Scan for the cell matching the given text and deliver its [X, Y] coordinate at center. 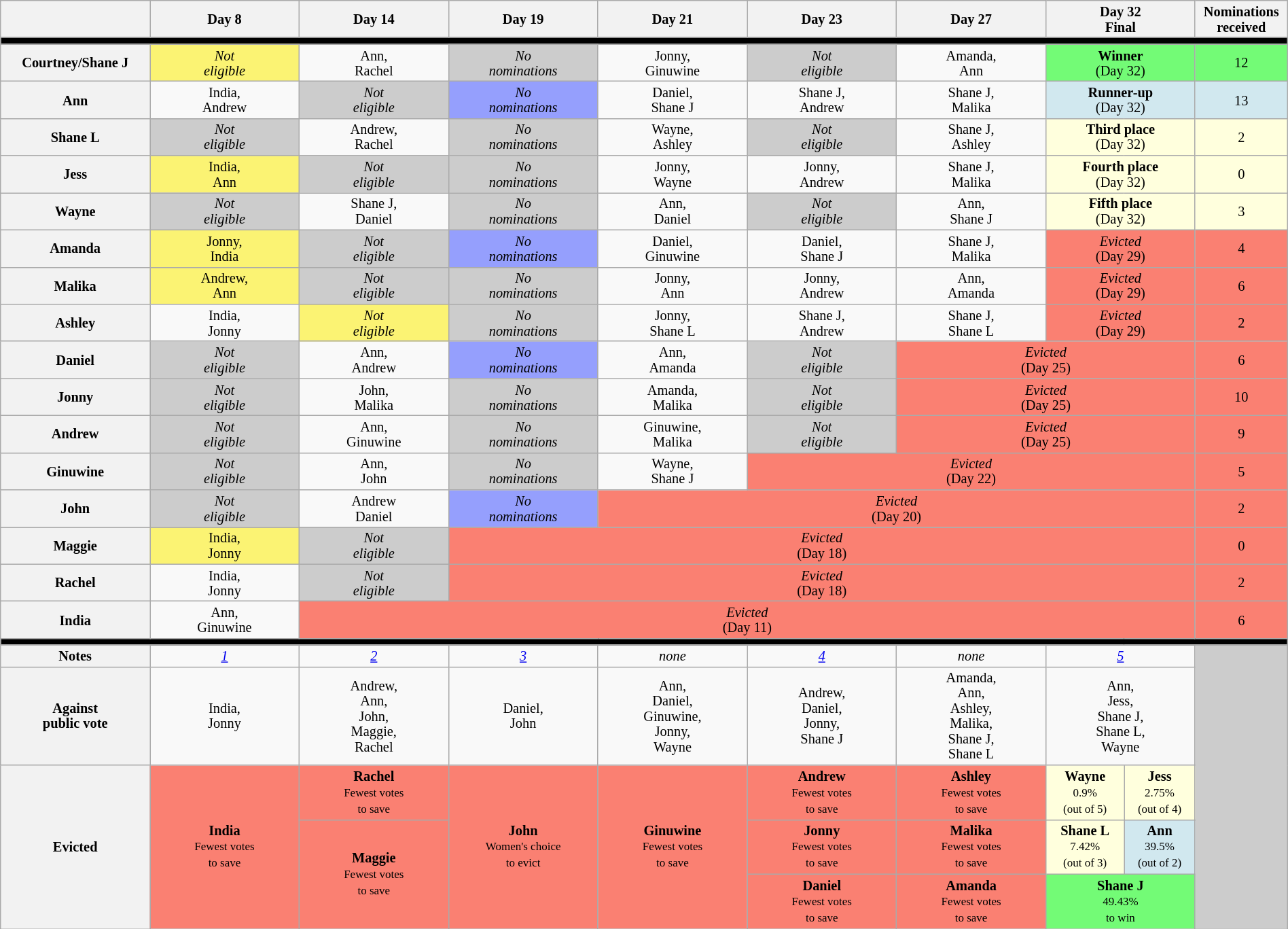
John,Malika [374, 397]
Courtney/Shane J [75, 63]
Ann,Shane J [971, 211]
Wayne0.9%(out of 5) [1084, 792]
Amanda,Ann [971, 63]
Againstpublic vote [75, 716]
9 [1241, 434]
Ann39.5%(out of 2) [1160, 847]
Evicted(Day 22) [971, 472]
Day 21 [673, 19]
RachelFewest votesto save [374, 792]
Amanda,Malika [673, 397]
India [75, 620]
Andrew,Ann [225, 285]
Jonny [75, 397]
Day 27 [971, 19]
Shane J,Daniel [374, 211]
Ann [75, 99]
Ann,John [374, 472]
Amanda [75, 249]
Ginuwine [75, 472]
13 [1241, 99]
Day 32Final [1120, 19]
12 [1241, 63]
GinuwineFewest votesto save [673, 847]
Fifth place(Day 32) [1120, 211]
Jonny,India [225, 249]
Jonny,Wayne [673, 174]
Andrew [75, 434]
Ann,Jess,Shane J,Shane L,Wayne [1120, 716]
Andrew,Rachel [374, 137]
Ashley [75, 322]
Jess [75, 174]
Evicted(Day 20) [897, 508]
AndrewFewest votesto save [822, 792]
AmandaFewest votesto save [971, 901]
Daniel,Ginuwine [673, 249]
Nominationsreceived [1241, 19]
Jess2.75%(out of 4) [1160, 792]
MalikaFewest votesto save [971, 847]
Jonny,Ann [673, 285]
Jonny,Shane L [673, 322]
Evicted [75, 847]
Jonny,Ginuwine [673, 63]
Wayne,Ashley [673, 137]
India,Ann [225, 174]
Fourth place(Day 32) [1120, 174]
Shane J,Ashley [971, 137]
Evicted(Day 11) [747, 620]
Shane J,Shane L [971, 322]
DanielFewest votesto save [822, 901]
Daniel [75, 360]
Andrew,Ann,John,Maggie,Rachel [374, 716]
MaggieFewest votesto save [374, 874]
Winner(Day 32) [1120, 63]
John [75, 508]
Wayne, Shane J [673, 472]
Amanda,Ann,Ashley,Malika,Shane J,Shane L [971, 716]
AndrewDaniel [374, 508]
Day 14 [374, 19]
JohnWomen's choiceto evict [523, 847]
India,Andrew [225, 99]
10 [1241, 397]
Runner-up(Day 32) [1120, 99]
Notes [75, 656]
Shane J49.43%to win [1120, 901]
Daniel,John [523, 716]
Ann,Andrew [374, 360]
Day 19 [523, 19]
Ginuwine,Malika [673, 434]
Ann,Daniel,Ginuwine,Jonny,Wayne [673, 716]
Third place(Day 32) [1120, 137]
Malika [75, 285]
1 [225, 656]
Shane L7.42%(out of 3) [1084, 847]
Ann,Rachel [374, 63]
Ann,Daniel [673, 211]
Day 8 [225, 19]
AshleyFewest votesto save [971, 792]
Maggie [75, 545]
Rachel [75, 583]
IndiaFewest votesto save [225, 847]
Day 23 [822, 19]
Wayne [75, 211]
Shane L [75, 137]
JonnyFewest votesto save [822, 847]
Andrew,Daniel,Jonny,Shane J [822, 716]
